From the cell containing the given text, extract its center point as (x, y) coordinate. 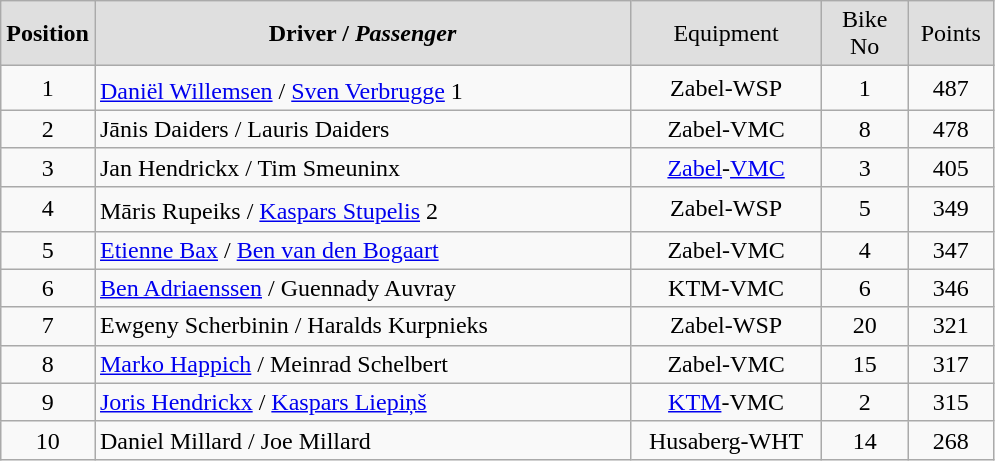
Etienne Bax / Ben van den Bogaart (362, 250)
Husaberg-WHT (726, 440)
9 (48, 402)
Position (48, 34)
Marko Happich / Meinrad Schelbert (362, 364)
Ben Adriaenssen / Guennady Auvray (362, 288)
Equipment (726, 34)
346 (951, 288)
317 (951, 364)
315 (951, 402)
14 (865, 440)
268 (951, 440)
Māris Rupeiks / Kaspars Stupelis 2 (362, 208)
Ewgeny Scherbinin / Haralds Kurpnieks (362, 326)
Joris Hendrickx / Kaspars Liepiņš (362, 402)
478 (951, 129)
Bike No (865, 34)
349 (951, 208)
Driver / Passenger (362, 34)
15 (865, 364)
20 (865, 326)
Jan Hendrickx / Tim Smeuninx (362, 167)
347 (951, 250)
Points (951, 34)
Jānis Daiders / Lauris Daiders (362, 129)
405 (951, 167)
Daniel Millard / Joe Millard (362, 440)
487 (951, 88)
7 (48, 326)
10 (48, 440)
321 (951, 326)
Daniël Willemsen / Sven Verbrugge 1 (362, 88)
